Find where the given text appears and provide that cell's center as (X, Y) coordinate. 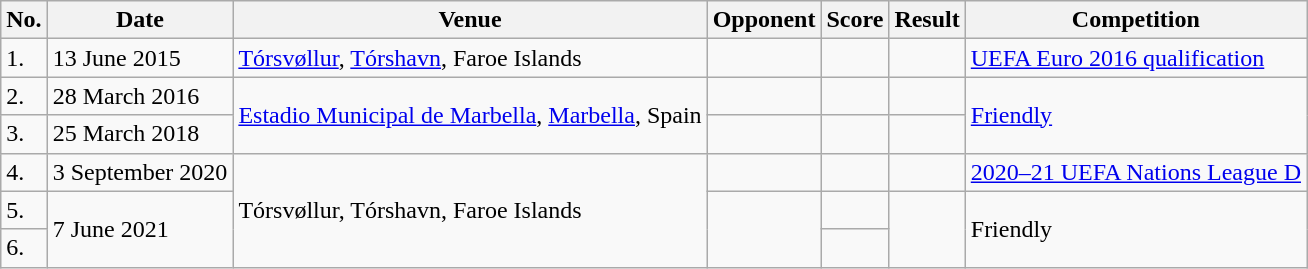
Estadio Municipal de Marbella, Marbella, Spain (470, 115)
25 March 2018 (140, 134)
5. (24, 210)
Competition (1136, 20)
Score (855, 20)
3 September 2020 (140, 172)
6. (24, 248)
2. (24, 96)
Date (140, 20)
UEFA Euro 2016 qualification (1136, 58)
Result (927, 20)
No. (24, 20)
Opponent (764, 20)
3. (24, 134)
13 June 2015 (140, 58)
28 March 2016 (140, 96)
2020–21 UEFA Nations League D (1136, 172)
1. (24, 58)
Venue (470, 20)
4. (24, 172)
7 June 2021 (140, 229)
